Provide the (x, y) coordinate of the cell's center where the given text is located.  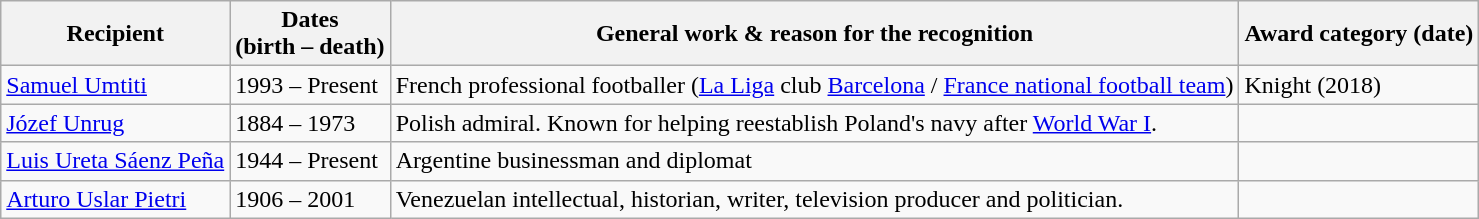
Luis Ureta Sáenz Peña (116, 161)
Dates(birth – death) (310, 34)
Polish admiral. Known for helping reestablish Poland's navy after World War I. (814, 123)
Knight (2018) (1359, 85)
Award category (date) (1359, 34)
Venezuelan intellectual, historian, writer, television producer and politician. (814, 199)
Samuel Umtiti (116, 85)
General work & reason for the recognition (814, 34)
Arturo Uslar Pietri (116, 199)
1884 – 1973 (310, 123)
1993 – Present (310, 85)
French professional footballer (La Liga club Barcelona / France national football team) (814, 85)
1944 – Present (310, 161)
Recipient (116, 34)
Argentine businessman and diplomat (814, 161)
Józef Unrug (116, 123)
1906 – 2001 (310, 199)
